Find where the given text appears and provide that cell's center as [x, y] coordinate. 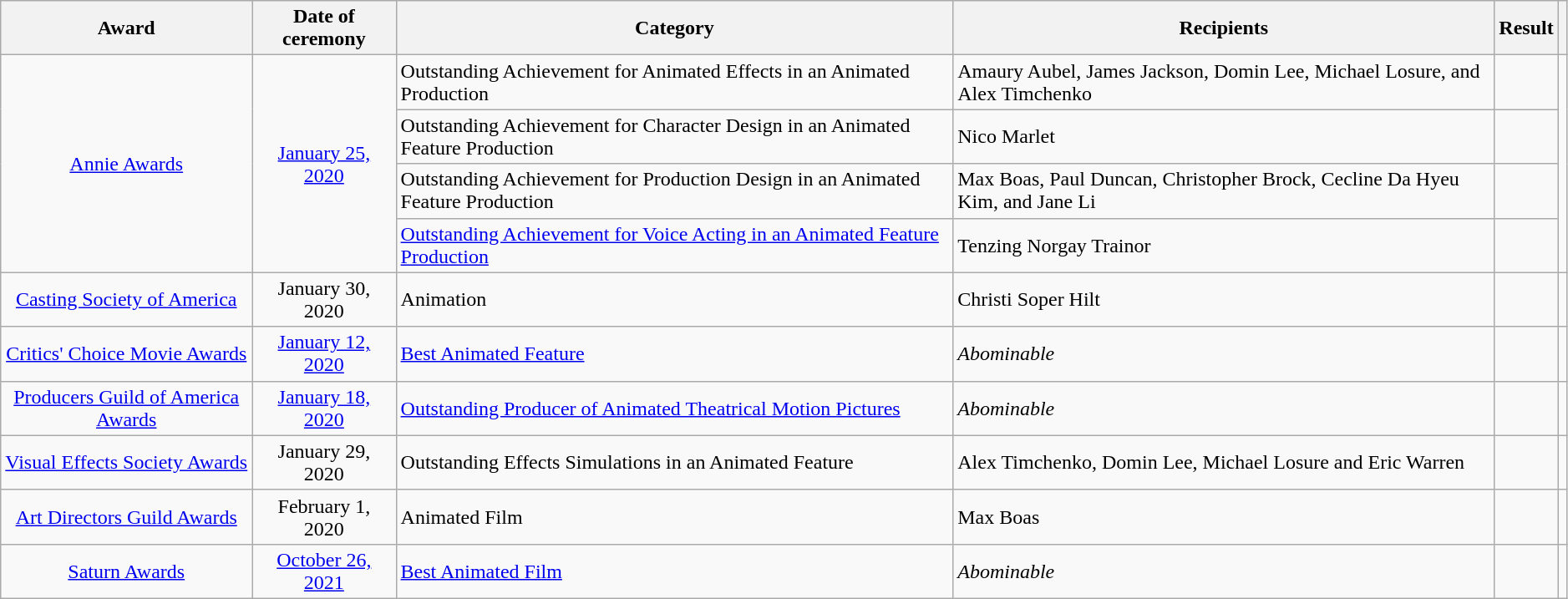
Christi Soper Hilt [1224, 299]
October 26, 2021 [324, 571]
January 29, 2020 [324, 463]
Award [127, 28]
Animation [675, 299]
Outstanding Achievement for Voice Acting in an Animated Feature Production [675, 246]
Outstanding Achievement for Character Design in an Animated Feature Production [675, 137]
Best Animated Film [675, 571]
Producers Guild of America Awards [127, 408]
Nico Marlet [1224, 137]
Visual Effects Society Awards [127, 463]
Alex Timchenko, Domin Lee, Michael Losure and Eric Warren [1224, 463]
Tenzing Norgay Trainor [1224, 246]
Saturn Awards [127, 571]
Amaury Aubel, James Jackson, Domin Lee, Michael Losure, and Alex Timchenko [1224, 82]
Art Directors Guild Awards [127, 516]
Result [1526, 28]
Outstanding Effects Simulations in an Animated Feature [675, 463]
Annie Awards [127, 164]
Max Boas, Paul Duncan, Christopher Brock, Cecline Da Hyeu Kim, and Jane Li [1224, 190]
February 1, 2020 [324, 516]
Date of ceremony [324, 28]
Casting Society of America [127, 299]
Outstanding Producer of Animated Theatrical Motion Pictures [675, 408]
January 12, 2020 [324, 354]
January 25, 2020 [324, 164]
Category [675, 28]
Outstanding Achievement for Animated Effects in an Animated Production [675, 82]
Animated Film [675, 516]
January 30, 2020 [324, 299]
Max Boas [1224, 516]
January 18, 2020 [324, 408]
Best Animated Feature [675, 354]
Recipients [1224, 28]
Outstanding Achievement for Production Design in an Animated Feature Production [675, 190]
Critics' Choice Movie Awards [127, 354]
